Provide the (x, y) coordinate of the cell's center where the given text is located.  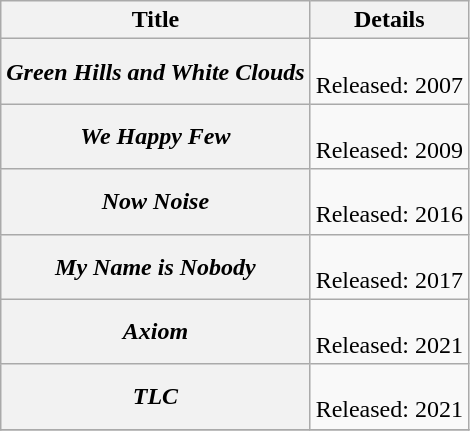
We Happy Few (156, 136)
Released: 2017 (389, 266)
My Name is Nobody (156, 266)
Title (156, 20)
TLC (156, 396)
Now Noise (156, 202)
Released: 2016 (389, 202)
Released: 2009 (389, 136)
Axiom (156, 332)
Green Hills and White Clouds (156, 72)
Details (389, 20)
Released: 2007 (389, 72)
